Output the [X, Y] coordinate of the center of the cell containing the given text.  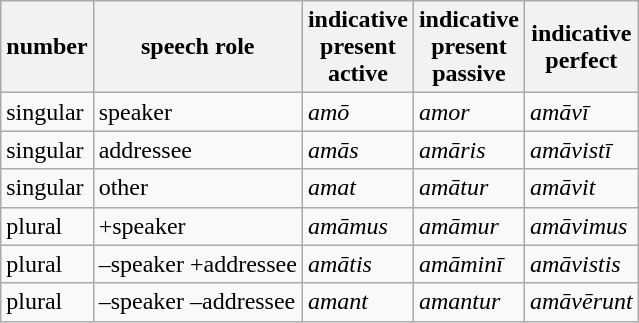
amantur [468, 302]
amāris [468, 150]
amāminī [468, 264]
indicativepresentactive [358, 47]
number [47, 47]
amō [358, 112]
+speaker [198, 226]
addressee [198, 150]
amāvērunt [581, 302]
speaker [198, 112]
indicativepresentpassive [468, 47]
–speaker –addressee [198, 302]
amātis [358, 264]
amās [358, 150]
amāvimus [581, 226]
amāvistis [581, 264]
amātur [468, 188]
amāvit [581, 188]
amāvistī [581, 150]
amāmus [358, 226]
amat [358, 188]
indicativeperfect [581, 47]
amāmur [468, 226]
other [198, 188]
amāvī [581, 112]
amant [358, 302]
amor [468, 112]
–speaker +addressee [198, 264]
speech role [198, 47]
